Return [X, Y] of the center of cell containing provided text 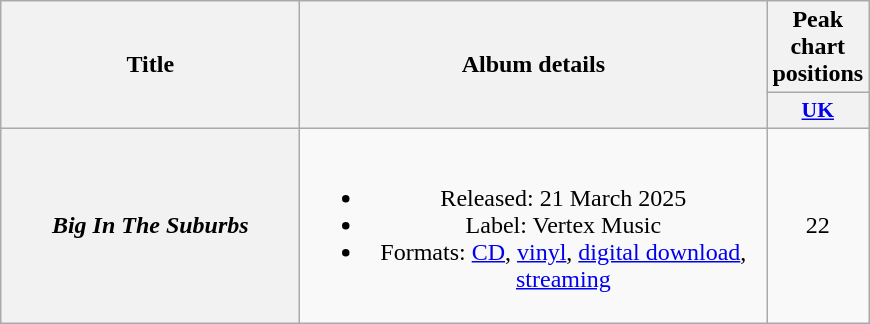
Album details [534, 65]
22 [818, 225]
Big In The Suburbs [150, 225]
UK [818, 111]
Peak chart positions [818, 47]
Released: 21 March 2025Label: Vertex MusicFormats: CD, vinyl, digital download, streaming [534, 225]
Title [150, 65]
